Search for the cell housing the specified text and yield its (x, y) center coordinate. 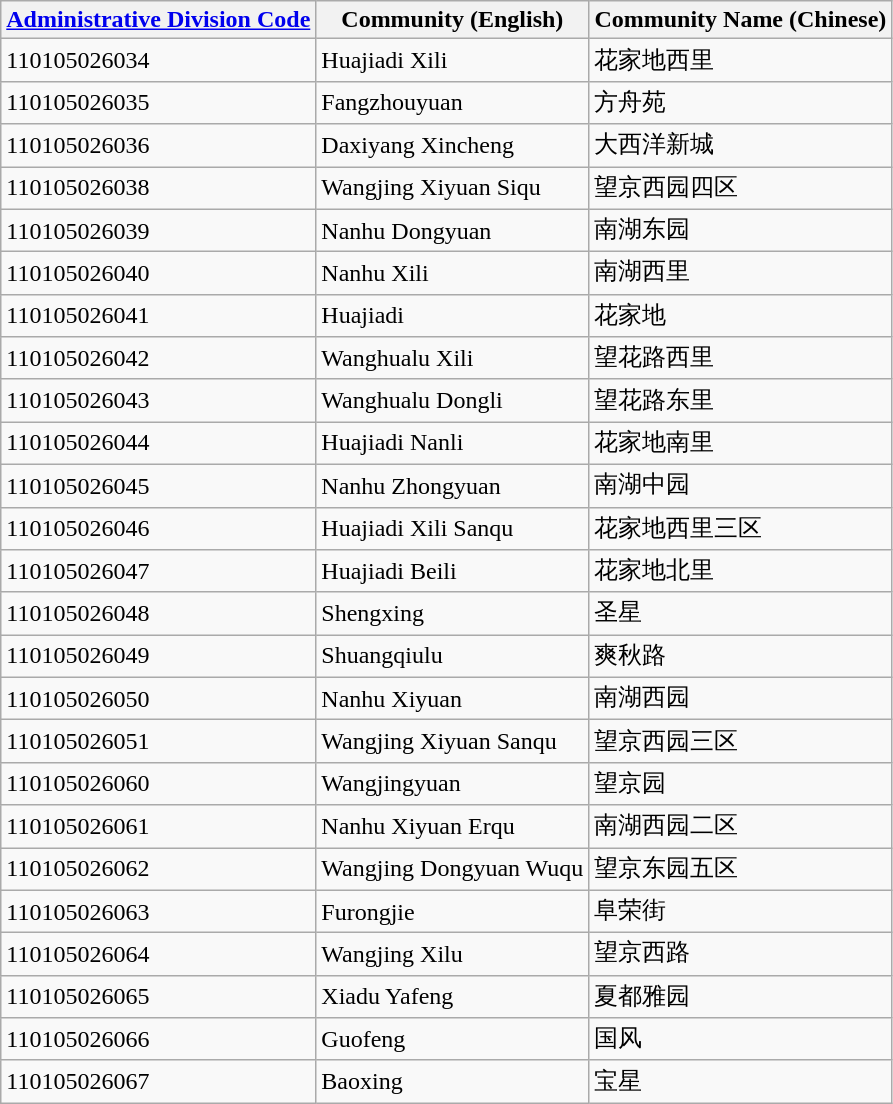
Wangjing Xiyuan Siqu (452, 188)
Wangjingyuan (452, 784)
Huajiadi (452, 316)
阜荣街 (740, 912)
Furongjie (452, 912)
110105026065 (158, 996)
Huajiadi Nanli (452, 444)
110105026048 (158, 614)
花家地北里 (740, 572)
Nanhu Xiyuan (452, 698)
Wangjing Dongyuan Wuqu (452, 870)
110105026047 (158, 572)
花家地西里三区 (740, 528)
南湖西里 (740, 274)
宝星 (740, 1082)
南湖中园 (740, 486)
Administrative Division Code (158, 20)
南湖西园 (740, 698)
圣星 (740, 614)
望花路西里 (740, 358)
110105026043 (158, 400)
110105026034 (158, 60)
Huajiadi Beili (452, 572)
110105026067 (158, 1082)
110105026062 (158, 870)
110105026046 (158, 528)
110105026064 (158, 954)
望京东园五区 (740, 870)
Shengxing (452, 614)
Nanhu Xili (452, 274)
Shuangqiulu (452, 656)
花家地西里 (740, 60)
110105026035 (158, 102)
爽秋路 (740, 656)
Wanghualu Xili (452, 358)
Huajiadi Xili Sanqu (452, 528)
110105026039 (158, 230)
Nanhu Xiyuan Erqu (452, 826)
Nanhu Zhongyuan (452, 486)
110105026041 (158, 316)
110105026061 (158, 826)
Wanghualu Dongli (452, 400)
110105026040 (158, 274)
Baoxing (452, 1082)
Xiadu Yafeng (452, 996)
南湖西园二区 (740, 826)
国风 (740, 1040)
110105026036 (158, 146)
望京西园四区 (740, 188)
望京园 (740, 784)
110105026066 (158, 1040)
Guofeng (452, 1040)
花家地南里 (740, 444)
望花路东里 (740, 400)
Fangzhouyuan (452, 102)
Nanhu Dongyuan (452, 230)
南湖东园 (740, 230)
110105026044 (158, 444)
Huajiadi Xili (452, 60)
夏都雅园 (740, 996)
望京西园三区 (740, 742)
110105026049 (158, 656)
Wangjing Xiyuan Sanqu (452, 742)
110105026042 (158, 358)
110105026060 (158, 784)
Daxiyang Xincheng (452, 146)
大西洋新城 (740, 146)
方舟苑 (740, 102)
Community Name (Chinese) (740, 20)
Community (English) (452, 20)
Wangjing Xilu (452, 954)
110105026050 (158, 698)
110105026045 (158, 486)
望京西路 (740, 954)
110105026038 (158, 188)
110105026063 (158, 912)
花家地 (740, 316)
110105026051 (158, 742)
